Detect which cell encompasses the target text, then output its [x, y] center coordinate. 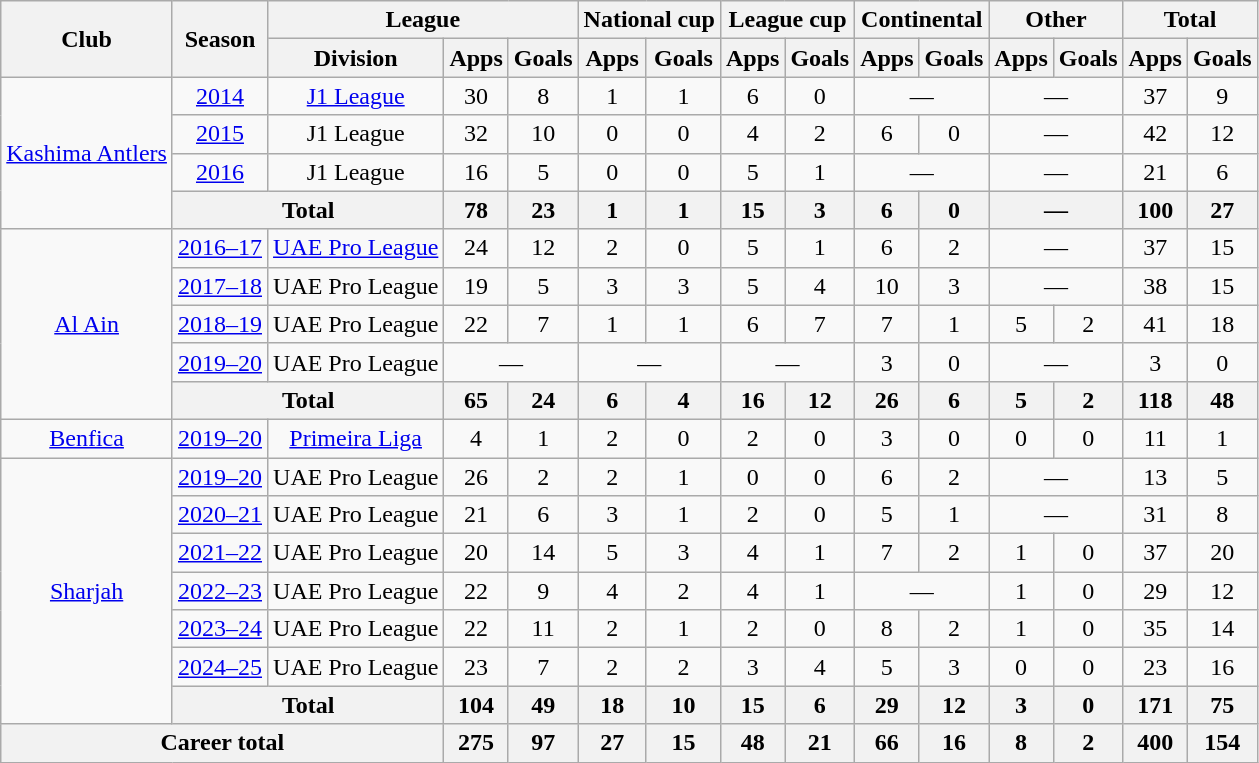
Al Ain [87, 324]
104 [476, 705]
2016 [220, 172]
Sharjah [87, 591]
13 [1155, 477]
32 [476, 134]
42 [1155, 134]
66 [887, 743]
78 [476, 210]
400 [1155, 743]
31 [1155, 515]
League cup [787, 20]
2015 [220, 134]
Continental [922, 20]
Primeira Liga [356, 438]
35 [1155, 629]
154 [1222, 743]
2016–17 [220, 248]
2021–22 [220, 553]
38 [1155, 286]
19 [476, 286]
Benfica [87, 438]
118 [1155, 400]
65 [476, 400]
2018–19 [220, 324]
League [424, 20]
30 [476, 96]
97 [543, 743]
2020–21 [220, 515]
41 [1155, 324]
Other [1056, 20]
2022–23 [220, 591]
2023–24 [220, 629]
Career total [222, 743]
171 [1155, 705]
Season [220, 39]
Club [87, 39]
Kashima Antlers [87, 153]
75 [1222, 705]
275 [476, 743]
100 [1155, 210]
49 [543, 705]
2024–25 [220, 667]
2017–18 [220, 286]
2014 [220, 96]
National cup [649, 20]
Division [356, 58]
